Return (X, Y) of the center of cell containing provided text 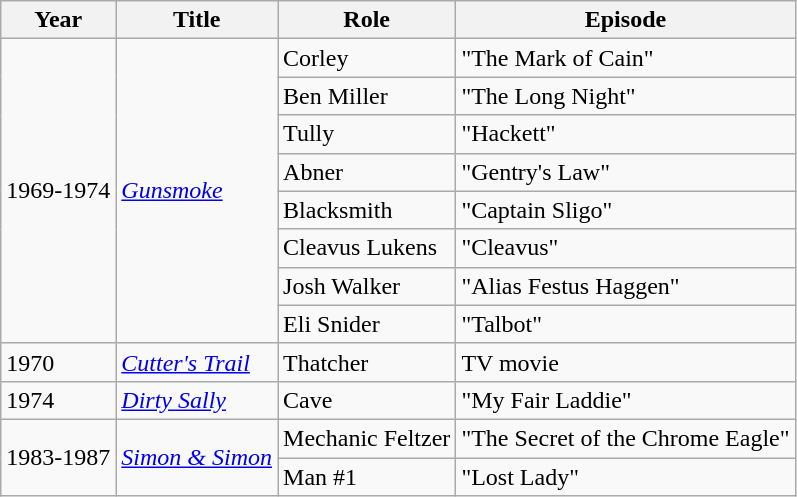
"Gentry's Law" (626, 172)
Simon & Simon (197, 457)
"Lost Lady" (626, 477)
Dirty Sally (197, 400)
Tully (367, 134)
TV movie (626, 362)
"Hackett" (626, 134)
Year (58, 20)
1969-1974 (58, 191)
Title (197, 20)
"Cleavus" (626, 248)
Cleavus Lukens (367, 248)
Eli Snider (367, 324)
Josh Walker (367, 286)
Cave (367, 400)
Blacksmith (367, 210)
"The Mark of Cain" (626, 58)
Ben Miller (367, 96)
Episode (626, 20)
1983-1987 (58, 457)
Man #1 (367, 477)
"My Fair Laddie" (626, 400)
"Captain Sligo" (626, 210)
Abner (367, 172)
Cutter's Trail (197, 362)
1974 (58, 400)
Mechanic Feltzer (367, 438)
"The Secret of the Chrome Eagle" (626, 438)
Gunsmoke (197, 191)
"Talbot" (626, 324)
Thatcher (367, 362)
Corley (367, 58)
1970 (58, 362)
"The Long Night" (626, 96)
"Alias Festus Haggen" (626, 286)
Role (367, 20)
